Determine the [x, y] coordinate at the center of the cell enclosing the given text.  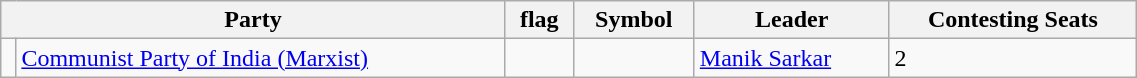
Leader [792, 20]
Manik Sarkar [792, 58]
Contesting Seats [1013, 20]
flag [539, 20]
Party [254, 20]
2 [1013, 58]
Symbol [634, 20]
Communist Party of India (Marxist) [260, 58]
